Scan for the cell matching the given text and deliver its (X, Y) coordinate at center. 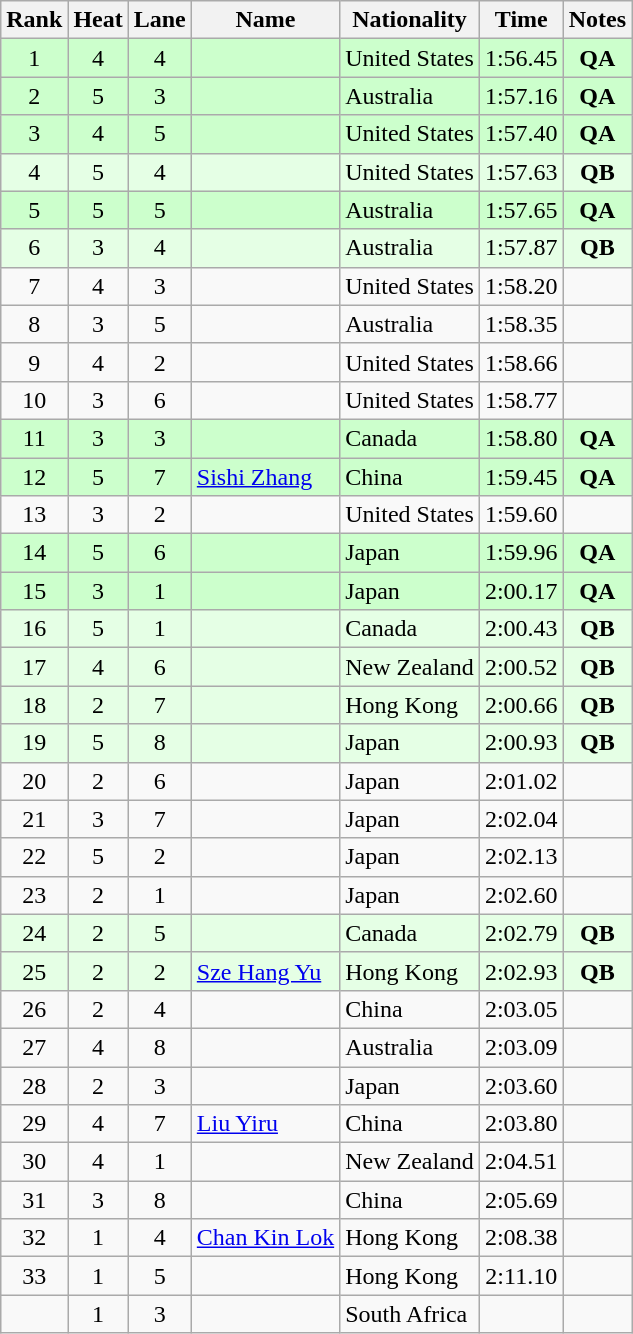
Liu Yiru (265, 1124)
1:59.60 (521, 515)
1:59.96 (521, 553)
24 (34, 933)
30 (34, 1162)
12 (34, 477)
29 (34, 1124)
32 (34, 1238)
1:58.66 (521, 362)
1:57.40 (521, 134)
2:02.79 (521, 933)
2:02.60 (521, 895)
1:59.45 (521, 477)
Sishi Zhang (265, 477)
2:02.04 (521, 819)
Name (265, 20)
2:03.60 (521, 1085)
Heat (98, 20)
14 (34, 553)
Notes (597, 20)
2:08.38 (521, 1238)
South Africa (410, 1314)
1:57.65 (521, 210)
1:58.80 (521, 438)
2:00.43 (521, 629)
33 (34, 1276)
1:58.77 (521, 400)
16 (34, 629)
Sze Hang Yu (265, 971)
2:00.17 (521, 591)
2:00.66 (521, 705)
2:02.93 (521, 971)
2:11.10 (521, 1276)
21 (34, 819)
2:01.02 (521, 781)
28 (34, 1085)
1:57.87 (521, 248)
Rank (34, 20)
11 (34, 438)
18 (34, 705)
23 (34, 895)
2:02.13 (521, 857)
2:03.80 (521, 1124)
2:05.69 (521, 1200)
1:57.63 (521, 172)
9 (34, 362)
22 (34, 857)
1:56.45 (521, 58)
25 (34, 971)
10 (34, 400)
26 (34, 1009)
1:58.20 (521, 286)
2:00.52 (521, 667)
17 (34, 667)
2:00.93 (521, 743)
15 (34, 591)
Time (521, 20)
31 (34, 1200)
13 (34, 515)
Chan Kin Lok (265, 1238)
Lane (160, 20)
Nationality (410, 20)
1:57.16 (521, 96)
1:58.35 (521, 324)
20 (34, 781)
27 (34, 1047)
2:03.05 (521, 1009)
2:03.09 (521, 1047)
2:04.51 (521, 1162)
19 (34, 743)
